Extract the [x, y] coordinate from the center of the cell holding the provided text.  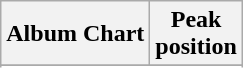
Peakposition [196, 34]
Album Chart [76, 34]
